Search for the cell housing the specified text and yield its (x, y) center coordinate. 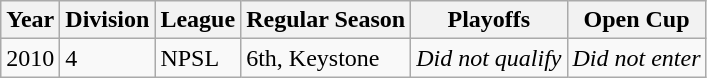
Regular Season (326, 20)
Did not qualify (489, 58)
NPSL (198, 58)
2010 (30, 58)
Division (108, 20)
Playoffs (489, 20)
Year (30, 20)
League (198, 20)
6th, Keystone (326, 58)
4 (108, 58)
Open Cup (636, 20)
Did not enter (636, 58)
